Capture the cell that displays the provided text and extract its [x, y] central coordinate. 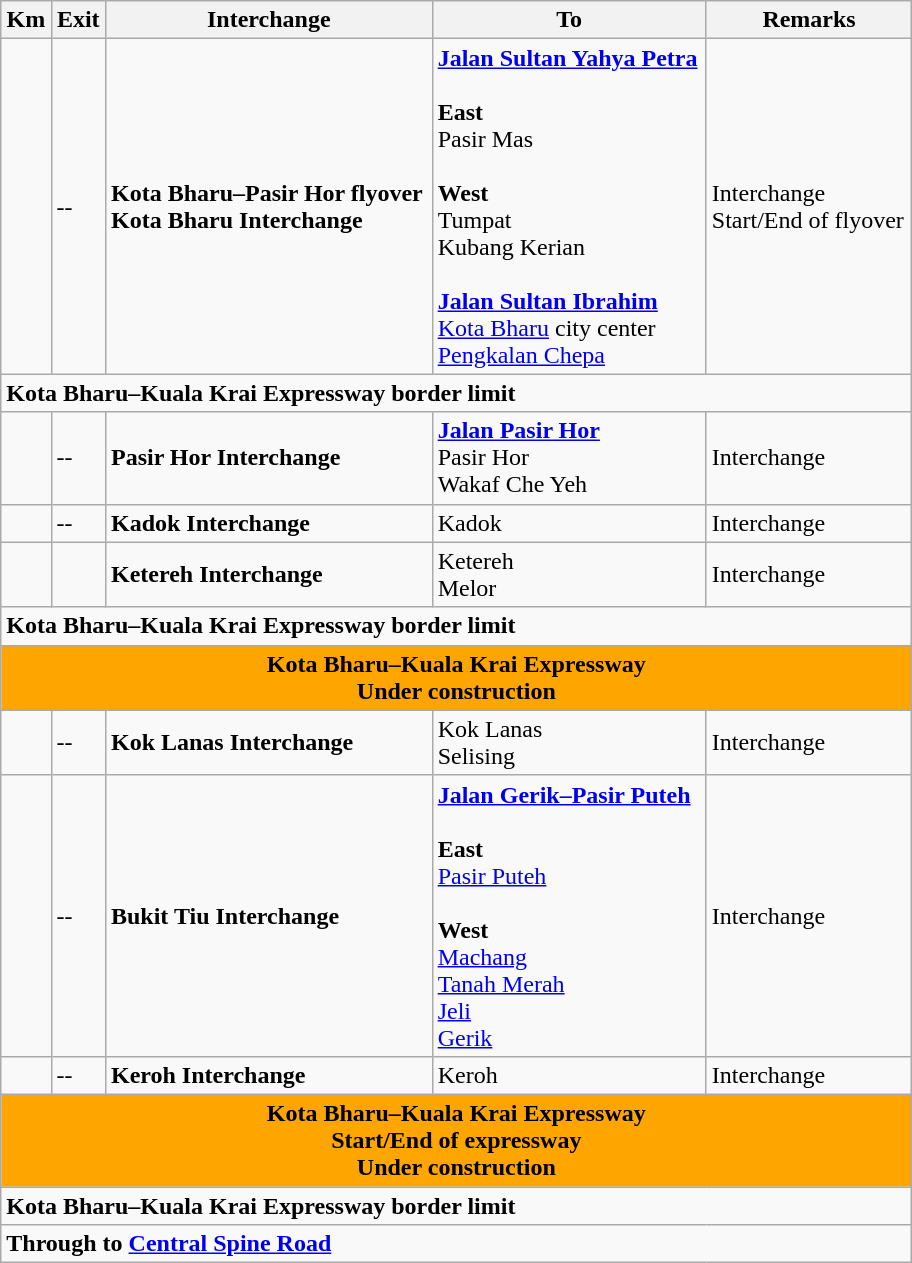
Ketereh Interchange [268, 574]
To [569, 20]
Kok LanasSelising [569, 742]
Jalan Pasir HorPasir HorWakaf Che Yeh [569, 458]
KeterehMelor [569, 574]
Kota Bharu–Kuala Krai ExpresswayUnder construction [456, 678]
Through to Central Spine Road [456, 1244]
Kota Bharu–Pasir Hor flyoverKota Bharu Interchange [268, 206]
Kok Lanas Interchange [268, 742]
Km [26, 20]
Jalan Gerik–Pasir PutehEastPasir PutehWestMachangTanah MerahJeliGerik [569, 916]
InterchangeStart/End of flyover [809, 206]
Kota Bharu–Kuala Krai ExpresswayStart/End of expresswayUnder construction [456, 1140]
Pasir Hor Interchange [268, 458]
Keroh Interchange [268, 1075]
Exit [78, 20]
Kadok [569, 523]
Bukit Tiu Interchange [268, 916]
Keroh [569, 1075]
Jalan Sultan Yahya PetraEastPasir MasWestTumpatKubang Kerian Jalan Sultan IbrahimKota Bharu city centerPengkalan Chepa [569, 206]
Remarks [809, 20]
Kadok Interchange [268, 523]
